Return the [x, y] coordinate for the center point of the cell that contains the specified text.  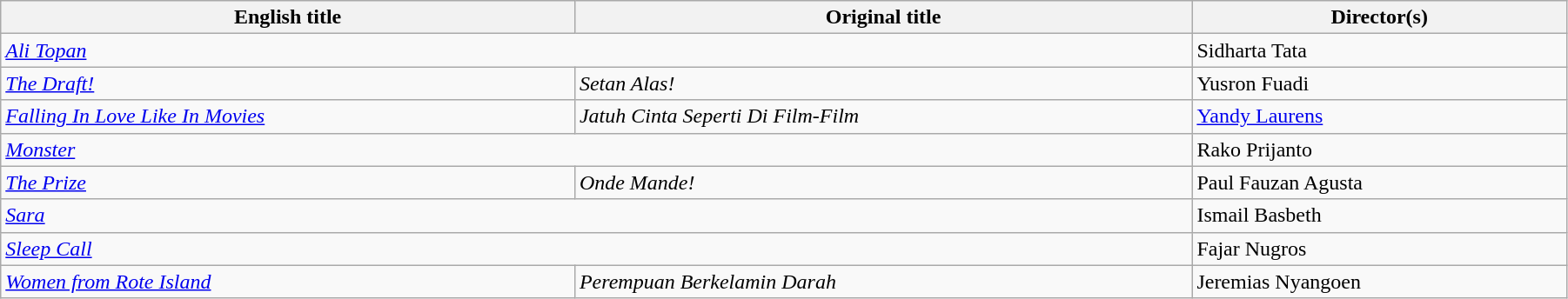
Sara [597, 216]
Jeremias Nyangoen [1380, 282]
Falling In Love Like In Movies [288, 116]
Setan Alas! [883, 83]
Ali Topan [597, 50]
Women from Rote Island [288, 282]
Monster [597, 149]
The Prize [288, 183]
Paul Fauzan Agusta [1380, 183]
Sidharta Tata [1380, 50]
Onde Mande! [883, 183]
The Draft! [288, 83]
Yusron Fuadi [1380, 83]
Sleep Call [597, 249]
Original title [883, 17]
Yandy Laurens [1380, 116]
Jatuh Cinta Seperti Di Film-Film [883, 116]
Fajar Nugros [1380, 249]
Director(s) [1380, 17]
Rako Prijanto [1380, 149]
Ismail Basbeth [1380, 216]
Perempuan Berkelamin Darah [883, 282]
English title [288, 17]
